For the text-containing cell, return its midpoint in (x, y) coordinate format. 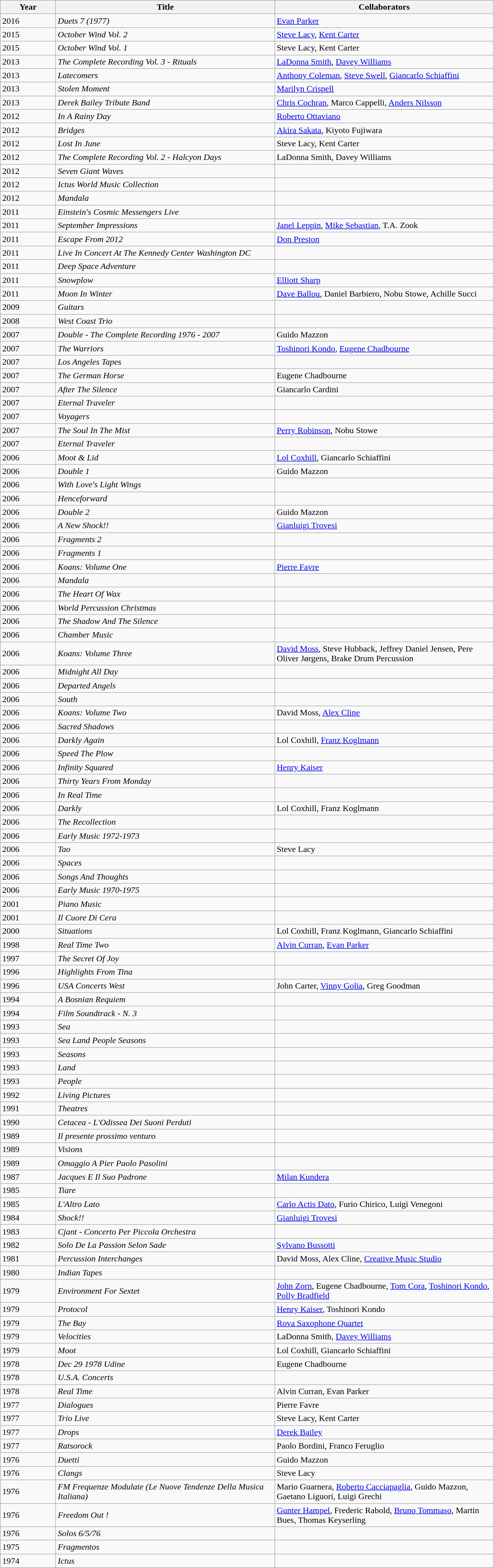
Roberto Ottaviano (384, 116)
Omaggio A Pier Paolo Pasolini (166, 1163)
In Real Time (166, 795)
A New Shock!! (166, 526)
Paolo Bordini, Franco Feruglio (384, 1446)
Sea Land People Seasons (166, 1040)
Guitars (166, 307)
1974 (28, 1561)
Living Pictures (166, 1095)
1992 (28, 1095)
Lost In June (166, 143)
Midnight All Day (166, 672)
Jacques E Il Suo Padrone (166, 1177)
Einstein's Cosmic Messengers Live (166, 212)
David Moss, Alex Cline, Creative Music Studio (384, 1259)
Visions (166, 1150)
West Coast Trio (166, 321)
Voyagers (166, 417)
2016 (28, 21)
1980 (28, 1273)
Duetti (166, 1459)
Film Soundtrack - N. 3 (166, 1013)
Theatres (166, 1109)
Ratsorock (166, 1446)
Real Time Two (166, 945)
The German Horse (166, 375)
Giancarlo Cardini (384, 389)
Situations (166, 931)
The Secret Of Joy (166, 958)
L'Altro Lato (166, 1204)
Thirty Years From Monday (166, 781)
John Zorn, Eugene Chadbourne, Tom Cora, Toshinori Kondo, Polly Bradfield (384, 1291)
Moot (166, 1350)
Velocities (166, 1337)
1997 (28, 958)
Infinity Squared (166, 767)
Departed Angels (166, 686)
Fragmentos (166, 1547)
1982 (28, 1245)
Seasons (166, 1054)
After The Silence (166, 389)
The Complete Recording Vol. 2 - Halcyon Days (166, 157)
South (166, 699)
1991 (28, 1109)
Los Angeles Tapes (166, 362)
Dialogues (166, 1405)
Double 2 (166, 512)
Il Cuore Di Cera (166, 918)
Perry Robinson, Nobu Stowe (384, 430)
Latecomers (166, 75)
With Love's Light Wings (166, 485)
2008 (28, 321)
Fragments 2 (166, 539)
In A Rainy Day (166, 116)
Escape From 2012 (166, 239)
Sylvano Bussotti (384, 1245)
Live In Concert At The Kennedy Center Washington DC (166, 253)
The Recollection (166, 822)
October Wind Vol. 2 (166, 34)
Land (166, 1068)
Deep Space Adventure (166, 266)
2009 (28, 307)
Bridges (166, 130)
David Moss, Alex Cline (384, 713)
The Shadow And The Silence (166, 621)
The Soul In The Mist (166, 430)
Chamber Music (166, 635)
FM Frequenze Modulate (Le Nuove Tendenze Della Musica Italiana) (166, 1492)
1981 (28, 1259)
Koans: Volume Two (166, 713)
Milan Kundera (384, 1177)
Double 1 (166, 471)
John Carter, Vinny Golia, Greg Goodman (384, 986)
The Warriors (166, 348)
Songs And Thoughts (166, 877)
Moon In Winter (166, 294)
Carlo Actis Dato, Furio Chirico, Luigi Venegoni (384, 1204)
Duets 7 (1977) (166, 21)
Tiare (166, 1190)
David Moss, Steve Hubback, Jeffrey Daniel Jensen, Pere Oliver Jørgens, Brake Drum Percussion (384, 653)
USA Concerts West (166, 986)
Clangs (166, 1473)
Year (28, 7)
Double - The Complete Recording 1976 - 2007 (166, 335)
Dave Ballou, Daniel Barbiero, Nobu Stowe, Achille Succi (384, 294)
The Bay (166, 1323)
Elliott Sharp (384, 280)
Ictus World Music Collection (166, 185)
Stolen Moment (166, 89)
Sacred Shadows (166, 726)
Henry Kaiser, Toshinori Kondo (384, 1309)
Spaces (166, 863)
Environment For Sextet (166, 1291)
The Complete Recording Vol. 3 - Rituals (166, 62)
Seven Giant Waves (166, 171)
1975 (28, 1547)
Trio Live (166, 1418)
Evan Parker (384, 21)
Drops (166, 1432)
Koans: Volume One (166, 567)
Freedom Out ! (166, 1515)
Solos 6/5/76 (166, 1534)
Lol Coxhill, Franz Koglmann, Giancarlo Schiaffini (384, 931)
Derek Bailey (384, 1432)
September Impressions (166, 226)
Early Music 1970-1975 (166, 890)
Piano Music (166, 904)
Cjant - Concerto Per Piccola Orchestra (166, 1231)
Real Time (166, 1391)
Title (166, 7)
Moot & Lid (166, 458)
Derek Bailey Tribute Band (166, 103)
Percussion Interchanges (166, 1259)
Akira Sakata, Kiyoto Fujiwara (384, 130)
U.S.A. Concerts (166, 1378)
People (166, 1081)
Chris Cochran, Marco Cappelli, Anders Nilsson (384, 103)
Speed The Plow (166, 754)
Solo De La Passion Selon Sade (166, 1245)
Sea (166, 1027)
Henceforward (166, 498)
Collaborators (384, 7)
Koans: Volume Three (166, 653)
Toshinori Kondo, Eugene Chadbourne (384, 348)
1990 (28, 1122)
World Percussion Christmas (166, 608)
1998 (28, 945)
A Bosnian Requiem (166, 999)
Cetacea - L'Odissea Dei Suoni Perduti (166, 1122)
Protocol (166, 1309)
Fragments 1 (166, 553)
Snowplow (166, 280)
Tao (166, 849)
2000 (28, 931)
October Wind Vol. 1 (166, 48)
Janel Leppin, Mike Sebastian, T.A. Zook (384, 226)
Early Music 1972-1973 (166, 836)
Indian Tapes (166, 1273)
Mario Guarnera, Roberto Cacciapaglia, Guido Mazzon, Gaetano Liguori, Luigi Grechi (384, 1492)
Il presente prossimo venturo (166, 1136)
Darkly Again (166, 740)
1984 (28, 1218)
Dec 29 1978 Udine (166, 1364)
Highlights From Tina (166, 972)
Shock!! (166, 1218)
Gunter Hampel, Frederic Rabold, Bruno Tommaso, Martin Bues, Thomas Keyserling (384, 1515)
Darkly (166, 808)
The Heart Of Wax (166, 594)
Marilyn Crispell (384, 89)
Anthony Coleman, Steve Swell, Giancarlo Schiaffini (384, 75)
Henry Kaiser (384, 767)
Rova Saxophone Quartet (384, 1323)
Ictus (166, 1561)
1983 (28, 1231)
1987 (28, 1177)
Don Preston (384, 239)
